Pinpoint the cell where the given text exists, returning its (X, Y) midpoint coordinate. 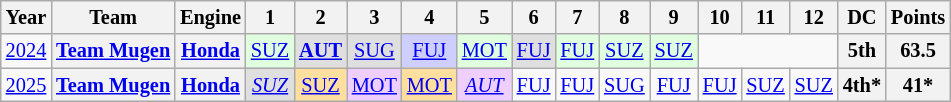
3 (374, 17)
1 (270, 17)
DC (862, 17)
Engine (210, 17)
12 (814, 17)
6 (534, 17)
Year (26, 17)
2025 (26, 85)
Team (113, 17)
8 (624, 17)
5th (862, 51)
Points (918, 17)
41* (918, 85)
5 (484, 17)
11 (765, 17)
4 (430, 17)
7 (577, 17)
9 (674, 17)
4th* (862, 85)
2 (320, 17)
2024 (26, 51)
10 (720, 17)
63.5 (918, 51)
